Return the (x, y) coordinate for the center point of the cell that contains the specified text.  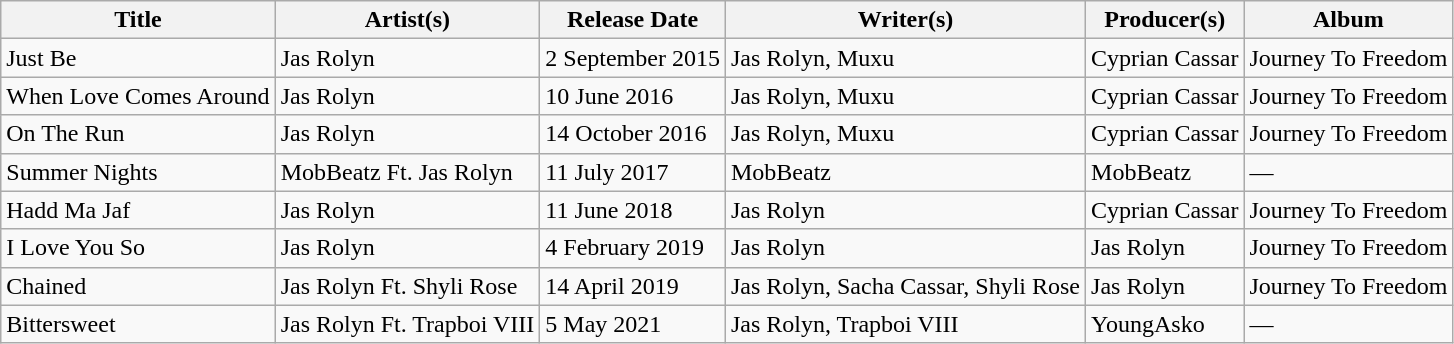
Producer(s) (1165, 20)
Bittersweet (138, 324)
14 April 2019 (633, 286)
11 July 2017 (633, 172)
Writer(s) (905, 20)
Jas Rolyn, Trapboi VIII (905, 324)
When Love Comes Around (138, 96)
11 June 2018 (633, 210)
MobBeatz Ft. Jas Rolyn (408, 172)
4 February 2019 (633, 248)
14 October 2016 (633, 134)
Album (1348, 20)
YoungAsko (1165, 324)
Title (138, 20)
Summer Nights (138, 172)
Jas Rolyn Ft. Trapboi VIII (408, 324)
Release Date (633, 20)
Artist(s) (408, 20)
Chained (138, 286)
Just Be (138, 58)
2 September 2015 (633, 58)
On The Run (138, 134)
10 June 2016 (633, 96)
Jas Rolyn Ft. Shyli Rose (408, 286)
Hadd Ma Jaf (138, 210)
I Love You So (138, 248)
5 May 2021 (633, 324)
Jas Rolyn, Sacha Cassar, Shyli Rose (905, 286)
